From the cell containing the given text, extract its center point as [X, Y] coordinate. 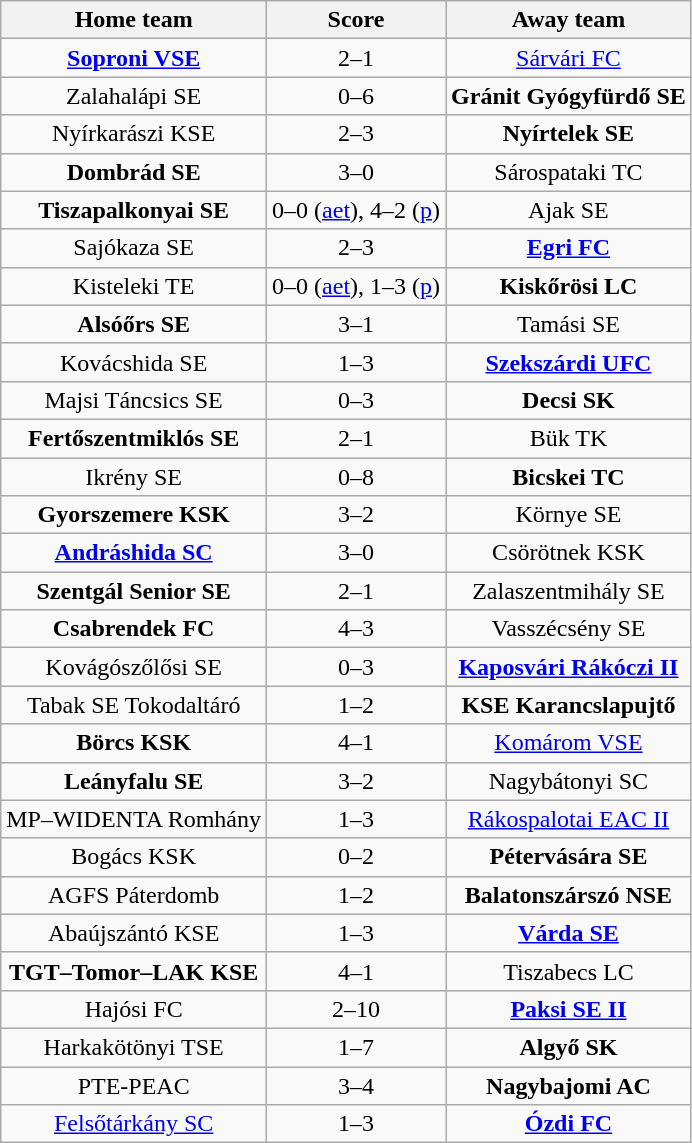
Kovácshida SE [134, 362]
0–2 [356, 857]
Gránit Gyógyfürdő SE [569, 96]
0–6 [356, 96]
Tamási SE [569, 324]
TGT–Tomor–LAK KSE [134, 971]
Harkakötönyi TSE [134, 1047]
Sárvári FC [569, 58]
3–4 [356, 1085]
Score [356, 20]
Kovágószőlősi SE [134, 667]
Hajósi FC [134, 1009]
Rákospalotai EAC II [569, 819]
Sajókaza SE [134, 248]
0–0 (aet), 4–2 (p) [356, 210]
2–10 [356, 1009]
0–0 (aet), 1–3 (p) [356, 286]
Kaposvári Rákóczi II [569, 667]
Gyorszemere KSK [134, 515]
Börcs KSK [134, 743]
Away team [569, 20]
Tiszapalkonyai SE [134, 210]
Bogács KSK [134, 857]
Komárom VSE [569, 743]
Bicskei TC [569, 477]
Leányfalu SE [134, 781]
Szentgál Senior SE [134, 591]
3–1 [356, 324]
KSE Karancslapujtő [569, 705]
AGFS Páterdomb [134, 895]
Decsi SK [569, 400]
Tiszabecs LC [569, 971]
Ózdi FC [569, 1124]
Csörötnek KSK [569, 553]
Zalahalápi SE [134, 96]
1–7 [356, 1047]
0–8 [356, 477]
Nyírkarászi KSE [134, 134]
Dombrád SE [134, 172]
Fertőszentmiklós SE [134, 438]
Balatonszárszó NSE [569, 895]
MP–WIDENTA Romhány [134, 819]
Kisteleki TE [134, 286]
Majsi Táncsics SE [134, 400]
Csabrendek FC [134, 629]
Algyő SK [569, 1047]
Abaújszántó KSE [134, 933]
Környe SE [569, 515]
Felsőtárkány SC [134, 1124]
Nagybajomi AC [569, 1085]
Ajak SE [569, 210]
Paksi SE II [569, 1009]
Nyírtelek SE [569, 134]
Zalaszentmihály SE [569, 591]
Sárospataki TC [569, 172]
Egri FC [569, 248]
Andráshida SC [134, 553]
Ikrény SE [134, 477]
Home team [134, 20]
Bük TK [569, 438]
Soproni VSE [134, 58]
Várda SE [569, 933]
4–3 [356, 629]
Szekszárdi UFC [569, 362]
Alsóőrs SE [134, 324]
Pétervására SE [569, 857]
Kiskőrösi LC [569, 286]
Vasszécsény SE [569, 629]
Nagybátonyi SC [569, 781]
PTE-PEAC [134, 1085]
Tabak SE Tokodaltáró [134, 705]
